Locate the cell with the specified text and output its [X, Y] center coordinate. 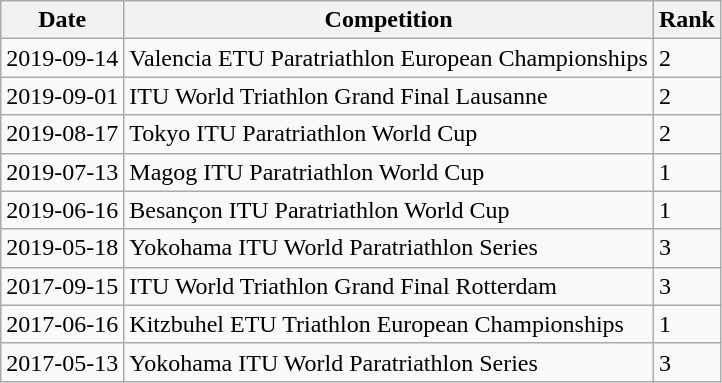
Competition [389, 20]
2019-08-17 [62, 134]
Rank [686, 20]
Besançon ITU Paratriathlon World Cup [389, 210]
Magog ITU Paratriathlon World Cup [389, 172]
ITU World Triathlon Grand Final Lausanne [389, 96]
Valencia ETU Paratriathlon European Championships [389, 58]
2019-06-16 [62, 210]
2019-09-14 [62, 58]
2017-06-16 [62, 324]
2019-07-13 [62, 172]
2019-05-18 [62, 248]
Date [62, 20]
2019-09-01 [62, 96]
2017-05-13 [62, 362]
Tokyo ITU Paratriathlon World Cup [389, 134]
Kitzbuhel ETU Triathlon European Championships [389, 324]
2017-09-15 [62, 286]
ITU World Triathlon Grand Final Rotterdam [389, 286]
